Return (X, Y) of the center of cell containing provided text 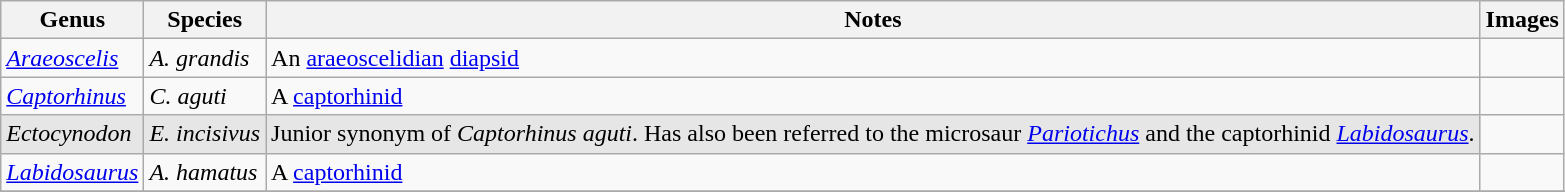
Species (205, 20)
Araeoscelis (72, 58)
A. grandis (205, 58)
Labidosaurus (72, 172)
A. hamatus (205, 172)
C. aguti (205, 96)
E. incisivus (205, 134)
Images (1522, 20)
Notes (874, 20)
Junior synonym of Captorhinus aguti. Has also been referred to the microsaur Pariotichus and the captorhinid Labidosaurus. (874, 134)
Captorhinus (72, 96)
An araeoscelidian diapsid (874, 58)
Ectocynodon (72, 134)
Genus (72, 20)
